Detect which cell encompasses the target text, then output its [X, Y] center coordinate. 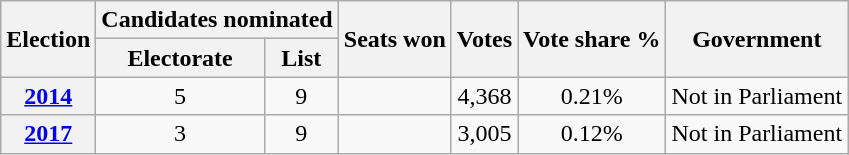
0.21% [592, 96]
Seats won [394, 39]
0.12% [592, 134]
4,368 [484, 96]
5 [180, 96]
Votes [484, 39]
Electorate [180, 58]
Vote share % [592, 39]
3,005 [484, 134]
2014 [48, 96]
Candidates nominated [217, 20]
2017 [48, 134]
List [301, 58]
3 [180, 134]
Government [757, 39]
Election [48, 39]
